Detect which cell encompasses the target text, then output its [X, Y] center coordinate. 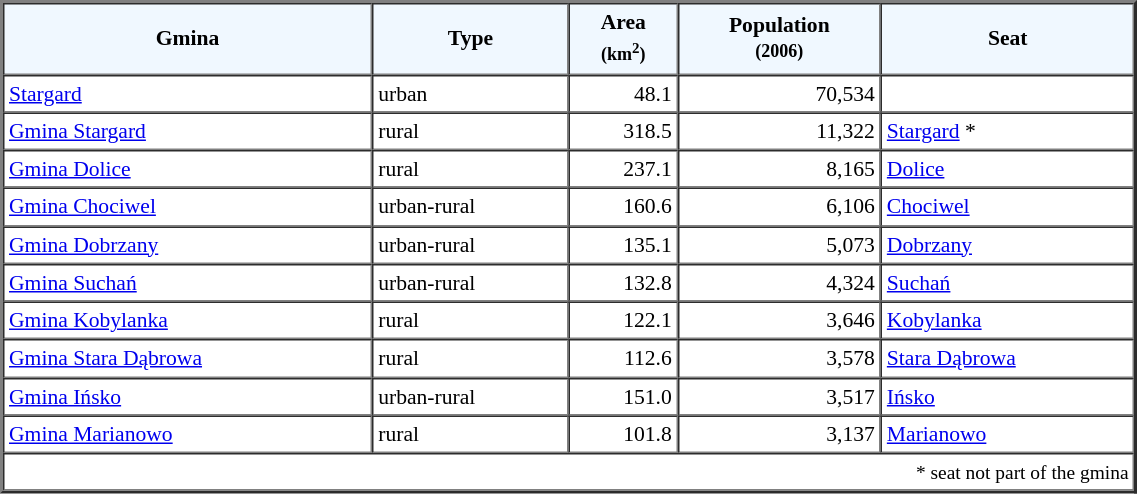
3,137 [780, 434]
Gmina Marianowo [188, 434]
Kobylanka [1008, 321]
Seat [1008, 38]
Stargard [188, 93]
101.8 [624, 434]
135.1 [624, 245]
3,578 [780, 359]
urban [470, 93]
3,517 [780, 396]
48.1 [624, 93]
122.1 [624, 321]
Population(2006) [780, 38]
8,165 [780, 169]
Area(km2) [624, 38]
4,324 [780, 283]
Gmina Kobylanka [188, 321]
Gmina Dobrzany [188, 245]
Ińsko [1008, 396]
Gmina Stargard [188, 131]
318.5 [624, 131]
3,646 [780, 321]
Gmina Dolice [188, 169]
Marianowo [1008, 434]
Dobrzany [1008, 245]
6,106 [780, 207]
112.6 [624, 359]
Suchań [1008, 283]
Dolice [1008, 169]
132.8 [624, 283]
Stargard * [1008, 131]
5,073 [780, 245]
160.6 [624, 207]
70,534 [780, 93]
Gmina Ińsko [188, 396]
Stara Dąbrowa [1008, 359]
Gmina Suchań [188, 283]
151.0 [624, 396]
Gmina Chociwel [188, 207]
Chociwel [1008, 207]
11,322 [780, 131]
Gmina Stara Dąbrowa [188, 359]
237.1 [624, 169]
Gmina [188, 38]
* seat not part of the gmina [569, 472]
Type [470, 38]
